Search for the cell housing the specified text and yield its (x, y) center coordinate. 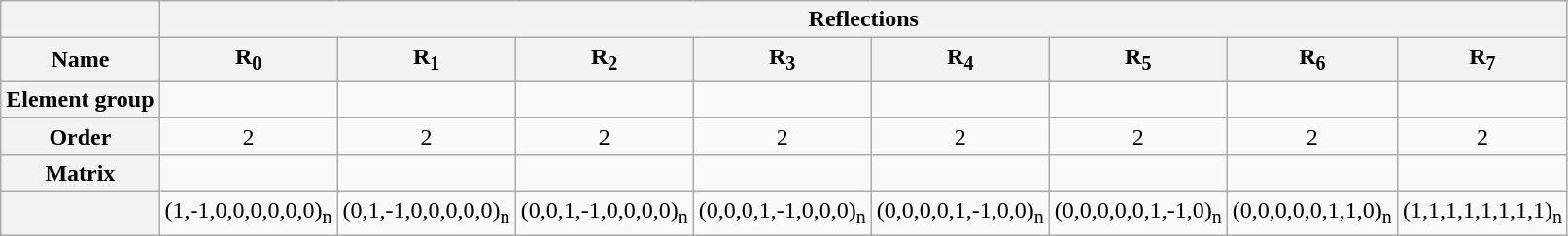
R2 (605, 59)
(1,1,1,1,1,1,1,1)n (1481, 213)
(1,-1,0,0,0,0,0,0)n (249, 213)
(0,0,0,0,1,-1,0,0)n (960, 213)
R5 (1137, 59)
R0 (249, 59)
Matrix (80, 173)
R4 (960, 59)
(0,0,1,-1,0,0,0,0)n (605, 213)
R3 (782, 59)
Name (80, 59)
(0,1,-1,0,0,0,0,0)n (426, 213)
Element group (80, 99)
(0,0,0,0,0,1,-1,0)n (1137, 213)
R1 (426, 59)
Reflections (863, 19)
R6 (1312, 59)
(0,0,0,0,0,1,1,0)n (1312, 213)
Order (80, 136)
(0,0,0,1,-1,0,0,0)n (782, 213)
R7 (1481, 59)
